Detect which cell encompasses the target text, then output its (x, y) center coordinate. 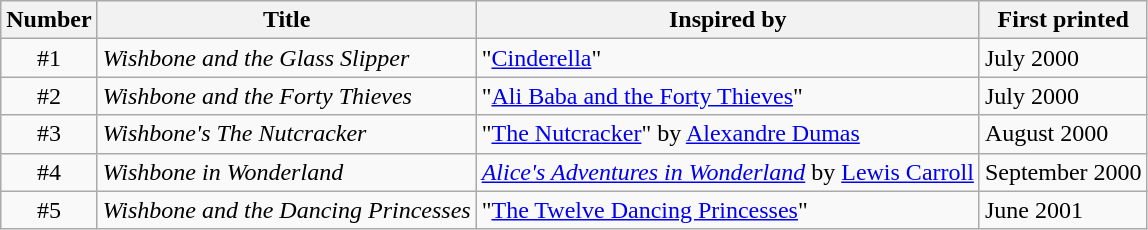
Wishbone in Wonderland (286, 172)
Wishbone and the Glass Slipper (286, 58)
"Ali Baba and the Forty Thieves" (728, 96)
August 2000 (1063, 134)
Number (49, 20)
Wishbone and the Dancing Princesses (286, 210)
September 2000 (1063, 172)
Alice's Adventures in Wonderland by Lewis Carroll (728, 172)
#1 (49, 58)
Wishbone and the Forty Thieves (286, 96)
#2 (49, 96)
Title (286, 20)
First printed (1063, 20)
June 2001 (1063, 210)
"Cinderella" (728, 58)
"The Twelve Dancing Princesses" (728, 210)
#4 (49, 172)
#5 (49, 210)
Inspired by (728, 20)
"The Nutcracker" by Alexandre Dumas (728, 134)
Wishbone's The Nutcracker (286, 134)
#3 (49, 134)
